Scan for the cell matching the given text and deliver its [x, y] coordinate at center. 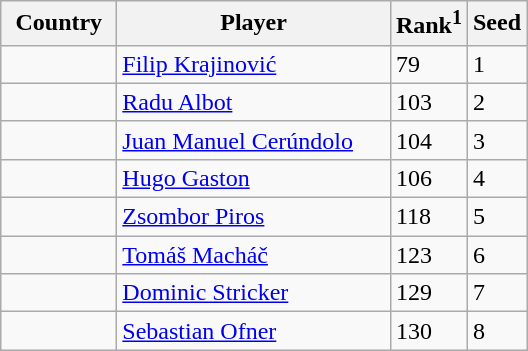
123 [428, 255]
104 [428, 140]
7 [496, 293]
8 [496, 331]
6 [496, 255]
129 [428, 293]
1 [496, 64]
3 [496, 140]
Radu Albot [254, 102]
Seed [496, 24]
5 [496, 217]
Sebastian Ofner [254, 331]
2 [496, 102]
Player [254, 24]
Hugo Gaston [254, 178]
4 [496, 178]
79 [428, 64]
Country [59, 24]
130 [428, 331]
118 [428, 217]
Tomáš Macháč [254, 255]
Zsombor Piros [254, 217]
103 [428, 102]
Filip Krajinović [254, 64]
Juan Manuel Cerúndolo [254, 140]
Dominic Stricker [254, 293]
Rank1 [428, 24]
106 [428, 178]
